Return [x, y] of the center of cell containing provided text 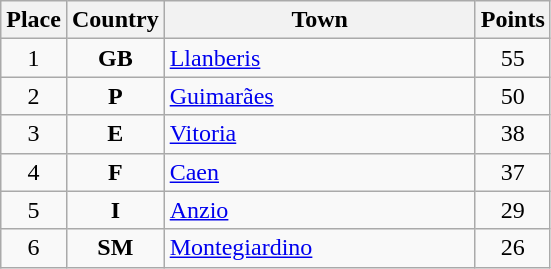
Anzio [320, 210]
Caen [320, 172]
Country [115, 20]
F [115, 172]
38 [512, 134]
4 [34, 172]
GB [115, 58]
P [115, 96]
26 [512, 248]
6 [34, 248]
55 [512, 58]
Llanberis [320, 58]
2 [34, 96]
37 [512, 172]
5 [34, 210]
1 [34, 58]
SM [115, 248]
E [115, 134]
50 [512, 96]
Place [34, 20]
3 [34, 134]
Guimarães [320, 96]
29 [512, 210]
Town [320, 20]
I [115, 210]
Vitoria [320, 134]
Montegiardino [320, 248]
Points [512, 20]
